Return (x, y) of the center of cell containing provided text 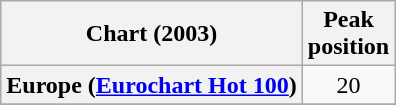
Europe (Eurochart Hot 100) (152, 85)
Chart (2003) (152, 34)
20 (348, 85)
Peakposition (348, 34)
